Provide the [X, Y] coordinate of the cell's center where the given text is located.  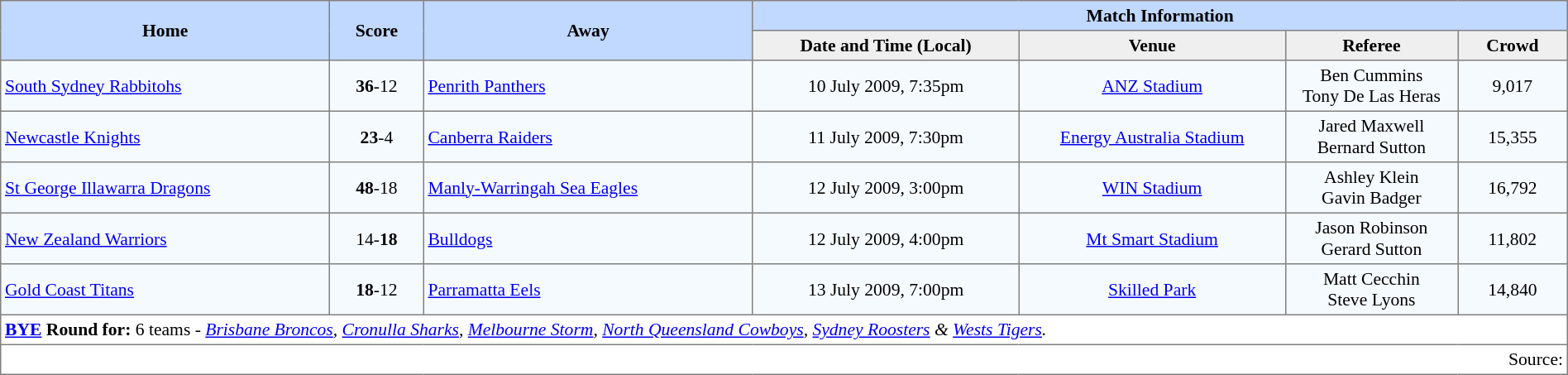
Ashley KleinGavin Badger [1371, 188]
Newcastle Knights [165, 137]
14,840 [1513, 290]
23-4 [377, 137]
BYE Round for: 6 teams - Brisbane Broncos, Cronulla Sharks, Melbourne Storm, North Queensland Cowboys, Sydney Roosters & Wests Tigers. [784, 329]
Manly-Warringah Sea Eagles [588, 188]
Jared MaxwellBernard Sutton [1371, 137]
Source: [784, 359]
Crowd [1513, 46]
Away [588, 31]
Mt Smart Stadium [1152, 238]
Energy Australia Stadium [1152, 137]
12 July 2009, 3:00pm [886, 188]
15,355 [1513, 137]
36-12 [377, 86]
ANZ Stadium [1152, 86]
12 July 2009, 4:00pm [886, 238]
48-18 [377, 188]
Bulldogs [588, 238]
14-18 [377, 238]
Parramatta Eels [588, 290]
16,792 [1513, 188]
9,017 [1513, 86]
Date and Time (Local) [886, 46]
Penrith Panthers [588, 86]
St George Illawarra Dragons [165, 188]
New Zealand Warriors [165, 238]
11 July 2009, 7:30pm [886, 137]
Referee [1371, 46]
Match Information [1159, 16]
Venue [1152, 46]
WIN Stadium [1152, 188]
Canberra Raiders [588, 137]
Matt CecchinSteve Lyons [1371, 290]
13 July 2009, 7:00pm [886, 290]
Home [165, 31]
11,802 [1513, 238]
Jason RobinsonGerard Sutton [1371, 238]
Skilled Park [1152, 290]
South Sydney Rabbitohs [165, 86]
Score [377, 31]
Ben CumminsTony De Las Heras [1371, 86]
10 July 2009, 7:35pm [886, 86]
18-12 [377, 290]
Gold Coast Titans [165, 290]
